Pinpoint the cell where the given text exists, returning its (X, Y) midpoint coordinate. 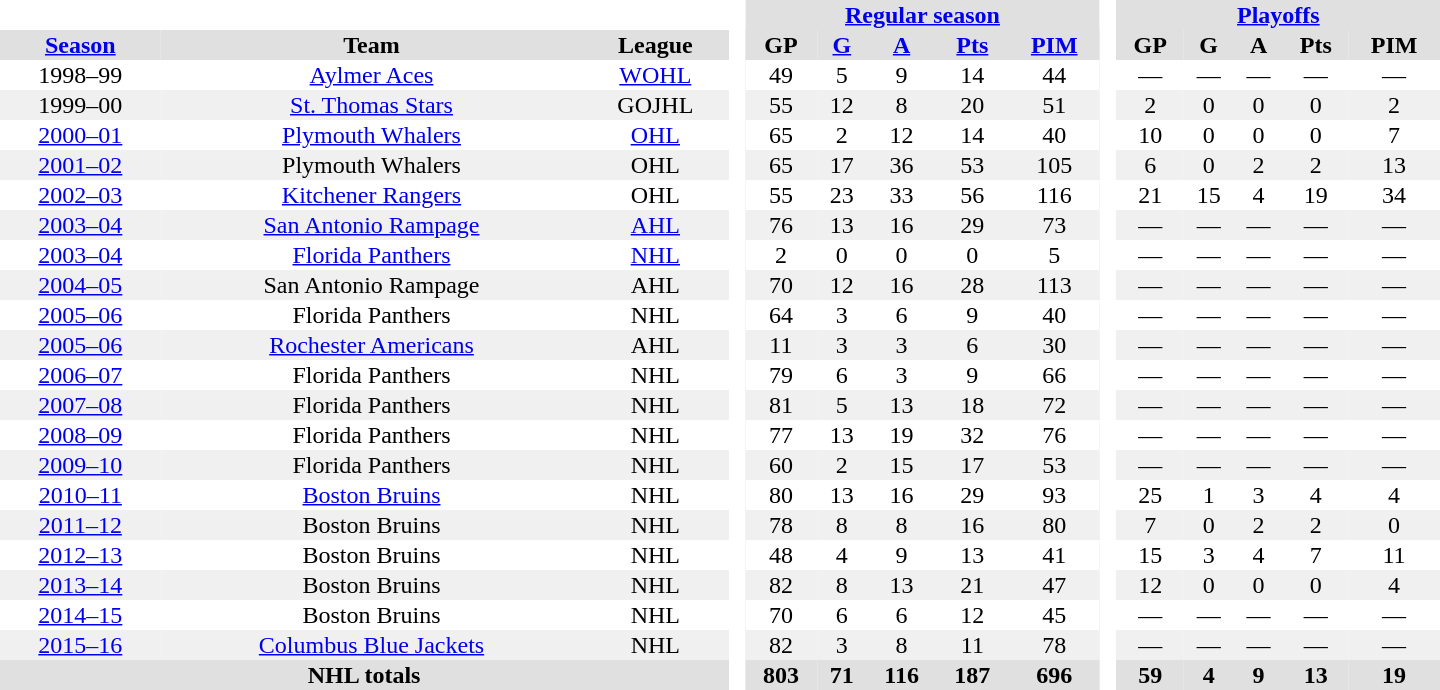
2006–07 (80, 375)
51 (1054, 105)
2010–11 (80, 495)
2011–12 (80, 525)
2002–03 (80, 195)
NHL totals (364, 675)
Season (80, 45)
1999–00 (80, 105)
696 (1054, 675)
Team (372, 45)
41 (1054, 555)
60 (781, 465)
34 (1394, 195)
73 (1054, 225)
Playoffs (1278, 15)
32 (972, 435)
45 (1054, 615)
59 (1150, 675)
28 (972, 285)
18 (972, 405)
2009–10 (80, 465)
33 (902, 195)
1998–99 (80, 75)
93 (1054, 495)
St. Thomas Stars (372, 105)
2000–01 (80, 135)
56 (972, 195)
113 (1054, 285)
23 (842, 195)
81 (781, 405)
2008–09 (80, 435)
GOJHL (655, 105)
105 (1054, 165)
2007–08 (80, 405)
71 (842, 675)
Aylmer Aces (372, 75)
Kitchener Rangers (372, 195)
79 (781, 375)
66 (1054, 375)
10 (1150, 135)
25 (1150, 495)
2013–14 (80, 585)
187 (972, 675)
2012–13 (80, 555)
2004–05 (80, 285)
2001–02 (80, 165)
League (655, 45)
30 (1054, 345)
Regular season (922, 15)
Rochester Americans (372, 345)
72 (1054, 405)
36 (902, 165)
47 (1054, 585)
2015–16 (80, 645)
48 (781, 555)
49 (781, 75)
44 (1054, 75)
803 (781, 675)
WOHL (655, 75)
20 (972, 105)
77 (781, 435)
1 (1209, 495)
64 (781, 315)
2014–15 (80, 615)
Columbus Blue Jackets (372, 645)
